Capture the cell that displays the provided text and extract its (x, y) central coordinate. 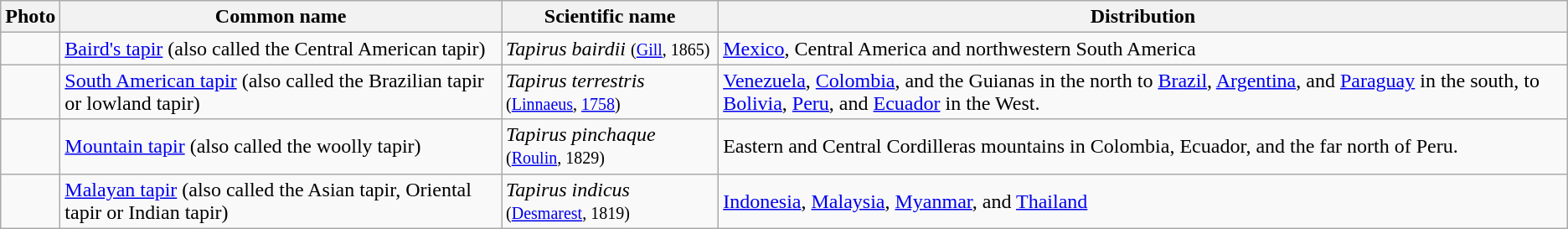
Distribution (1143, 17)
Baird's tapir (also called the Central American tapir) (281, 49)
Mountain tapir (also called the woolly tapir) (281, 146)
Photo (30, 17)
Venezuela, Colombia, and the Guianas in the north to Brazil, Argentina, and Paraguay in the south, to Bolivia, Peru, and Ecuador in the West. (1143, 92)
Tapirus pinchaque (Roulin, 1829) (610, 146)
Mexico, Central America and northwestern South America (1143, 49)
Tapirus bairdii (Gill, 1865) (610, 49)
Malayan tapir (also called the Asian tapir, Oriental tapir or Indian tapir) (281, 201)
Common name (281, 17)
South American tapir (also called the Brazilian tapir or lowland tapir) (281, 92)
Scientific name (610, 17)
Indonesia, Malaysia, Myanmar, and Thailand (1143, 201)
Eastern and Central Cordilleras mountains in Colombia, Ecuador, and the far north of Peru. (1143, 146)
Tapirus terrestris (Linnaeus, 1758) (610, 92)
Tapirus indicus (Desmarest, 1819) (610, 201)
